Determine the [X, Y] coordinate at the center of the cell enclosing the given text.  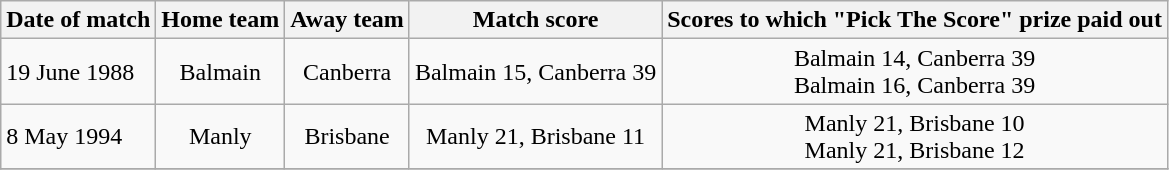
Away team [348, 20]
Balmain 14, Canberra 39Balmain 16, Canberra 39 [915, 72]
19 June 1988 [78, 72]
Canberra [348, 72]
Date of match [78, 20]
Manly [220, 136]
Home team [220, 20]
8 May 1994 [78, 136]
Scores to which "Pick The Score" prize paid out [915, 20]
Manly 21, Brisbane 11 [535, 136]
Manly 21, Brisbane 10Manly 21, Brisbane 12 [915, 136]
Balmain [220, 72]
Match score [535, 20]
Brisbane [348, 136]
Balmain 15, Canberra 39 [535, 72]
